Return the [X, Y] coordinate for the center point of the cell that contains the specified text.  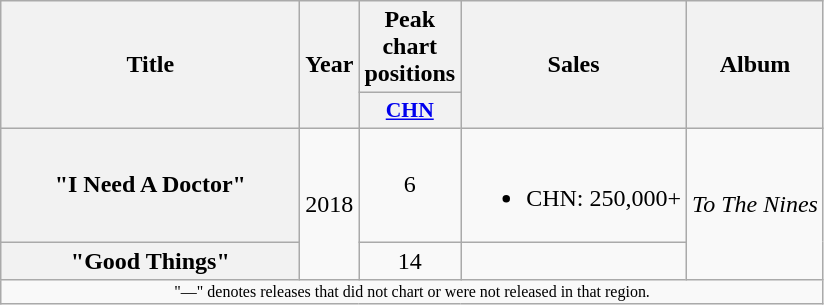
2018 [330, 204]
Year [330, 65]
Album [756, 65]
Title [150, 65]
"—" denotes releases that did not chart or were not released in that region. [412, 292]
6 [410, 184]
CHN [410, 111]
Sales [574, 65]
Peak chart positions [410, 47]
"I Need A Doctor" [150, 184]
CHN: 250,000+ [574, 184]
14 [410, 261]
To The Nines [756, 204]
"Good Things" [150, 261]
